Detect which cell encompasses the target text, then output its [X, Y] center coordinate. 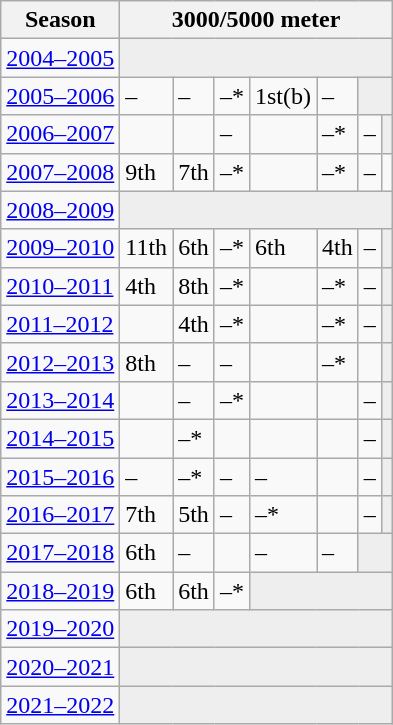
2016–2017 [60, 515]
Season [60, 20]
2018–2019 [60, 591]
2009–2010 [60, 248]
2011–2012 [60, 324]
2021–2022 [60, 705]
1st(b) [282, 96]
2010–2011 [60, 286]
2012–2013 [60, 362]
2007–2008 [60, 172]
2015–2016 [60, 477]
2017–2018 [60, 553]
2008–2009 [60, 210]
2019–2020 [60, 629]
2020–2021 [60, 667]
2005–2006 [60, 96]
3000/5000 meter [256, 20]
5th [194, 515]
9th [146, 172]
2006–2007 [60, 134]
2013–2014 [60, 400]
11th [146, 248]
2004–2005 [60, 58]
2014–2015 [60, 438]
